Return the (x, y) coordinate for the center point of the cell that contains the specified text.  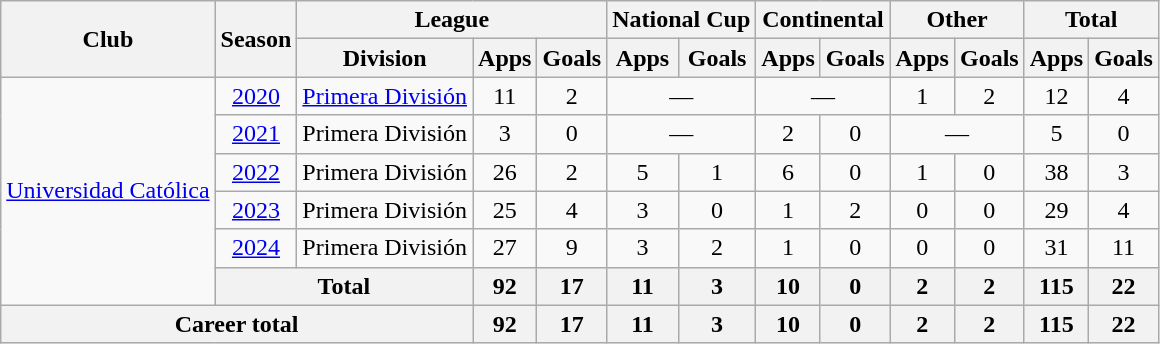
29 (1056, 210)
2021 (256, 134)
12 (1056, 96)
2023 (256, 210)
6 (788, 172)
31 (1056, 248)
Universidad Católica (108, 191)
27 (505, 248)
League (452, 20)
Career total (237, 324)
25 (505, 210)
Division (385, 58)
Season (256, 39)
Club (108, 39)
National Cup (682, 20)
Other (957, 20)
2022 (256, 172)
2024 (256, 248)
38 (1056, 172)
9 (572, 248)
Continental (823, 20)
26 (505, 172)
2020 (256, 96)
